Locate the cell with the specified text and output its [X, Y] center coordinate. 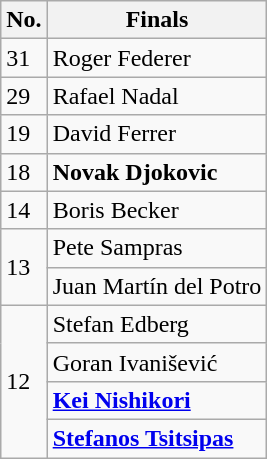
Roger Federer [157, 58]
David Ferrer [157, 134]
12 [24, 381]
Stefan Edberg [157, 324]
Goran Ivanišević [157, 362]
Pete Sampras [157, 248]
Juan Martín del Potro [157, 286]
18 [24, 172]
Novak Djokovic [157, 172]
Finals [157, 20]
Stefanos Tsitsipas [157, 438]
14 [24, 210]
29 [24, 96]
13 [24, 267]
19 [24, 134]
Rafael Nadal [157, 96]
No. [24, 20]
Boris Becker [157, 210]
31 [24, 58]
Kei Nishikori [157, 400]
